Capture the cell that displays the provided text and extract its (x, y) central coordinate. 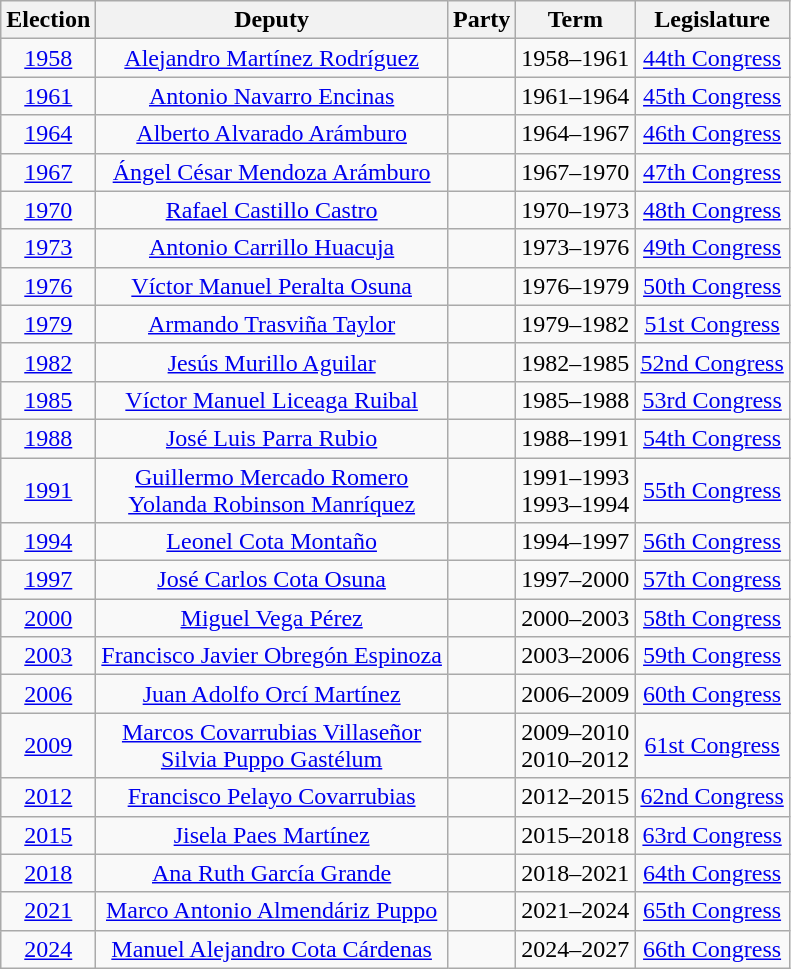
Alejandro Martínez Rodríguez (272, 58)
1964 (48, 134)
2003–2006 (576, 656)
48th Congress (712, 210)
Term (576, 20)
1997 (48, 580)
58th Congress (712, 618)
2024–2027 (576, 949)
Francisco Pelayo Covarrubias (272, 797)
49th Congress (712, 248)
59th Congress (712, 656)
1985–1988 (576, 400)
Víctor Manuel Liceaga Ruibal (272, 400)
1967–1970 (576, 172)
2012–2015 (576, 797)
Legislature (712, 20)
60th Congress (712, 694)
63rd Congress (712, 835)
51st Congress (712, 324)
Jesús Murillo Aguilar (272, 362)
1979 (48, 324)
1982 (48, 362)
Ana Ruth García Grande (272, 873)
Marcos Covarrubias VillaseñorSilvia Puppo Gastélum (272, 746)
46th Congress (712, 134)
2021 (48, 911)
2018 (48, 873)
52nd Congress (712, 362)
2000 (48, 618)
45th Congress (712, 96)
Francisco Javier Obregón Espinoza (272, 656)
Marco Antonio Almendáriz Puppo (272, 911)
1994–1997 (576, 542)
1967 (48, 172)
64th Congress (712, 873)
54th Congress (712, 438)
Manuel Alejandro Cota Cárdenas (272, 949)
61st Congress (712, 746)
1988–1991 (576, 438)
Víctor Manuel Peralta Osuna (272, 286)
Juan Adolfo Orcí Martínez (272, 694)
Guillermo Mercado RomeroYolanda Robinson Manríquez (272, 490)
2009–20102010–2012 (576, 746)
1970–1973 (576, 210)
1985 (48, 400)
56th Congress (712, 542)
2000–2003 (576, 618)
1973 (48, 248)
Antonio Carrillo Huacuja (272, 248)
1973–1976 (576, 248)
47th Congress (712, 172)
1982–1985 (576, 362)
Election (48, 20)
65th Congress (712, 911)
1991–19931993–1994 (576, 490)
66th Congress (712, 949)
1979–1982 (576, 324)
Party (481, 20)
2009 (48, 746)
2024 (48, 949)
1970 (48, 210)
44th Congress (712, 58)
Antonio Navarro Encinas (272, 96)
Miguel Vega Pérez (272, 618)
2006 (48, 694)
José Luis Parra Rubio (272, 438)
Alberto Alvarado Arámburo (272, 134)
Armando Trasviña Taylor (272, 324)
1991 (48, 490)
1961 (48, 96)
Rafael Castillo Castro (272, 210)
57th Congress (712, 580)
1988 (48, 438)
62nd Congress (712, 797)
2018–2021 (576, 873)
1976–1979 (576, 286)
Ángel César Mendoza Arámburo (272, 172)
Jisela Paes Martínez (272, 835)
José Carlos Cota Osuna (272, 580)
1994 (48, 542)
2015–2018 (576, 835)
1964–1967 (576, 134)
1958–1961 (576, 58)
2003 (48, 656)
2021–2024 (576, 911)
1958 (48, 58)
1997–2000 (576, 580)
Deputy (272, 20)
2006–2009 (576, 694)
2012 (48, 797)
2015 (48, 835)
1961–1964 (576, 96)
1976 (48, 286)
50th Congress (712, 286)
55th Congress (712, 490)
53rd Congress (712, 400)
Leonel Cota Montaño (272, 542)
